Output the [X, Y] coordinate of the center of the cell containing the given text.  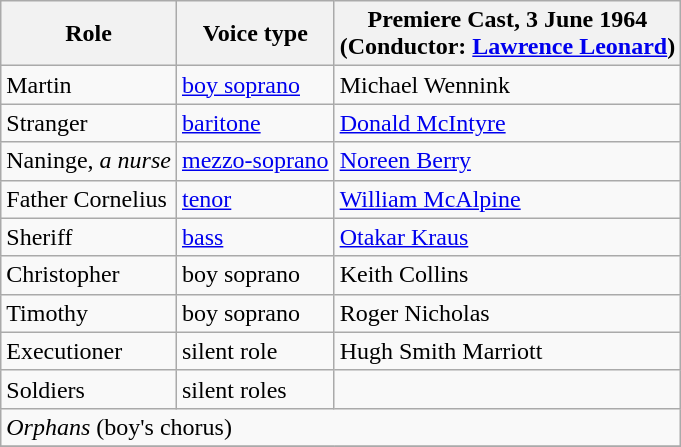
Naninge, a nurse [89, 161]
Premiere Cast, 3 June 1964(Conductor: Lawrence Leonard) [508, 34]
Otakar Kraus [508, 237]
Father Cornelius [89, 199]
Stranger [89, 123]
Roger Nicholas [508, 313]
Michael Wennink [508, 85]
bass [255, 237]
Timothy [89, 313]
Martin [89, 85]
Hugh Smith Marriott [508, 351]
mezzo-soprano [255, 161]
Executioner [89, 351]
Voice type [255, 34]
tenor [255, 199]
Soldiers [89, 389]
Role [89, 34]
Sheriff [89, 237]
Orphans (boy's chorus) [341, 427]
silent role [255, 351]
Noreen Berry [508, 161]
Christopher [89, 275]
Donald McIntyre [508, 123]
baritone [255, 123]
Keith Collins [508, 275]
silent roles [255, 389]
William McAlpine [508, 199]
